Return [X, Y] of the center of cell containing provided text 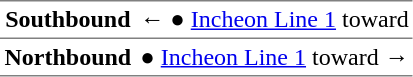
← ● Incheon Line 1 toward [274, 20]
Northbound [68, 57]
Southbound [68, 20]
● Incheon Line 1 toward → [274, 57]
